Determine the [X, Y] coordinate at the center of the cell enclosing the given text.  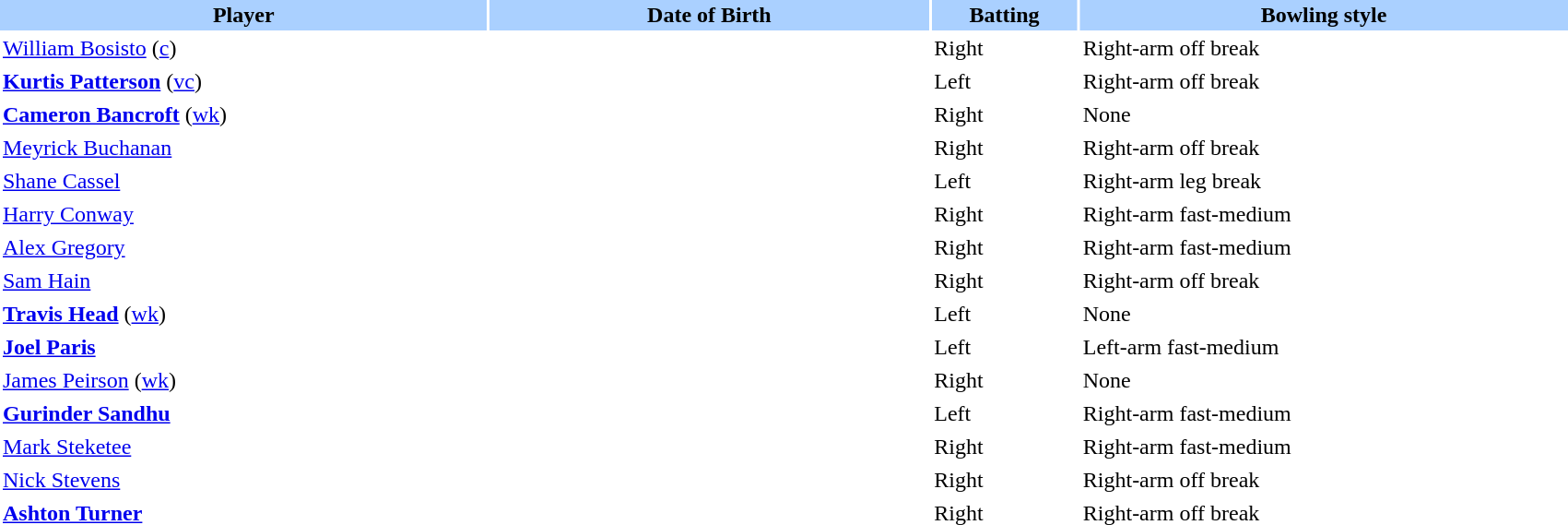
Kurtis Patterson (vc) [243, 81]
Joel Paris [243, 347]
Bowling style [1324, 15]
James Peirson (wk) [243, 380]
Meyrick Buchanan [243, 148]
Left-arm fast-medium [1324, 347]
Gurinder Sandhu [243, 413]
Date of Birth [710, 15]
Shane Cassel [243, 181]
Travis Head (wk) [243, 314]
Player [243, 15]
Harry Conway [243, 214]
Nick Stevens [243, 480]
William Bosisto (c) [243, 48]
Alex Gregory [243, 247]
Sam Hain [243, 280]
Right-arm leg break [1324, 181]
Cameron Bancroft (wk) [243, 114]
Mark Steketee [243, 447]
Batting [1005, 15]
